Locate the cell with the specified text and output its [x, y] center coordinate. 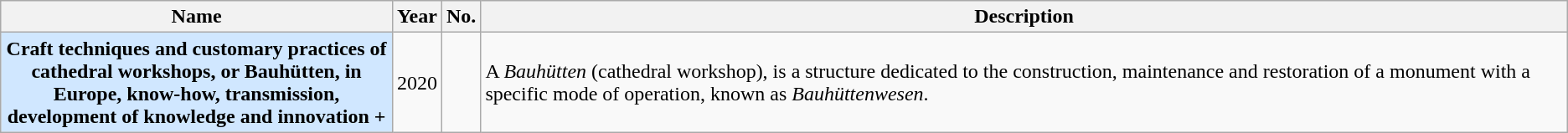
Description [1024, 17]
2020 [417, 82]
No. [461, 17]
Name [197, 17]
Year [417, 17]
